Return the (X, Y) coordinate for the center point of the cell that contains the specified text.  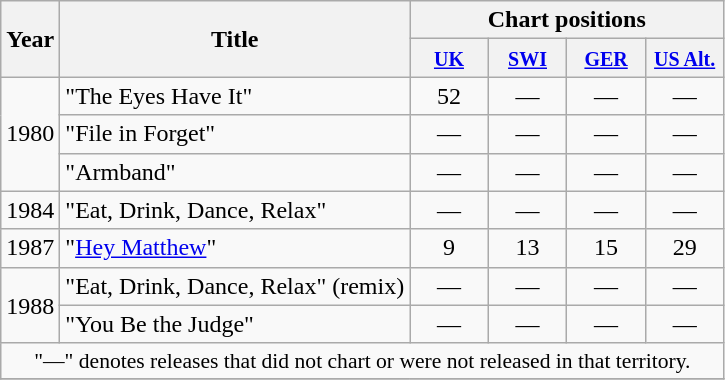
"Armband" (235, 172)
"File in Forget" (235, 134)
1987 (30, 248)
"Hey Matthew" (235, 248)
"You Be the Judge" (235, 324)
"—" denotes releases that did not chart or were not released in that territory. (362, 361)
"Eat, Drink, Dance, Relax" (remix) (235, 286)
"Eat, Drink, Dance, Relax" (235, 210)
GER (606, 58)
52 (450, 96)
1980 (30, 134)
Year (30, 39)
US Alt. (684, 58)
"The Eyes Have It" (235, 96)
29 (684, 248)
UK (450, 58)
9 (450, 248)
Chart positions (567, 20)
1988 (30, 305)
Title (235, 39)
15 (606, 248)
SWI (528, 58)
1984 (30, 210)
13 (528, 248)
